From the cell containing the given text, extract its center point as [x, y] coordinate. 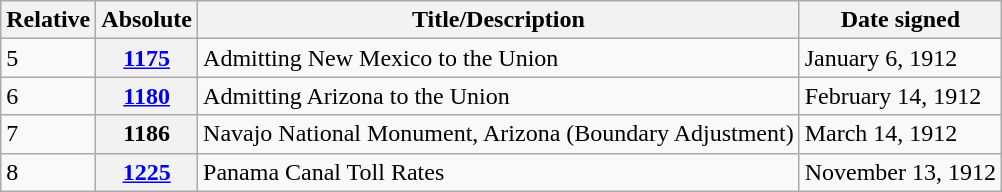
March 14, 1912 [900, 134]
1180 [147, 96]
1225 [147, 172]
Relative [48, 20]
Date signed [900, 20]
7 [48, 134]
5 [48, 58]
Absolute [147, 20]
January 6, 1912 [900, 58]
February 14, 1912 [900, 96]
Admitting Arizona to the Union [499, 96]
6 [48, 96]
Admitting New Mexico to the Union [499, 58]
8 [48, 172]
November 13, 1912 [900, 172]
1175 [147, 58]
Panama Canal Toll Rates [499, 172]
Navajo National Monument, Arizona (Boundary Adjustment) [499, 134]
1186 [147, 134]
Title/Description [499, 20]
